Extract the (x, y) coordinate from the center of the cell holding the provided text.  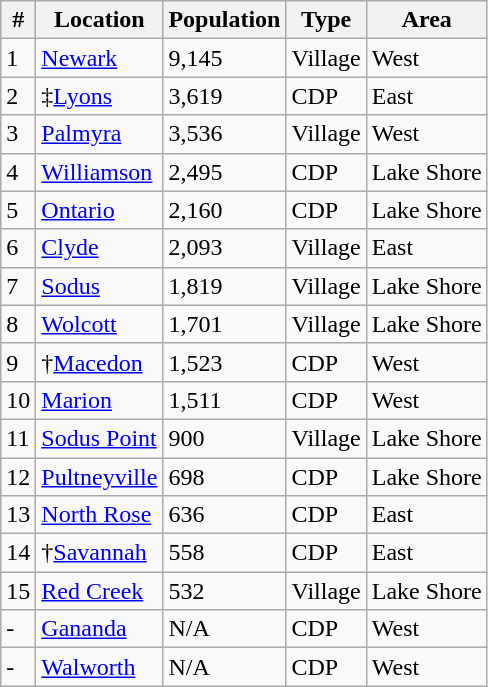
1,523 (224, 362)
North Rose (100, 515)
†Macedon (100, 362)
Marion (100, 400)
Type (326, 20)
2,093 (224, 248)
900 (224, 438)
Red Creek (100, 591)
Sodus (100, 286)
636 (224, 515)
Area (426, 20)
1,701 (224, 324)
558 (224, 553)
15 (18, 591)
3,619 (224, 96)
Newark (100, 58)
Population (224, 20)
9,145 (224, 58)
13 (18, 515)
3,536 (224, 134)
12 (18, 477)
5 (18, 210)
2,160 (224, 210)
‡Lyons (100, 96)
4 (18, 172)
6 (18, 248)
Palmyra (100, 134)
2,495 (224, 172)
10 (18, 400)
Wolcott (100, 324)
†Savannah (100, 553)
11 (18, 438)
Walworth (100, 667)
2 (18, 96)
Clyde (100, 248)
Pultneyville (100, 477)
3 (18, 134)
698 (224, 477)
9 (18, 362)
1,511 (224, 400)
Sodus Point (100, 438)
1,819 (224, 286)
1 (18, 58)
7 (18, 286)
14 (18, 553)
Williamson (100, 172)
8 (18, 324)
Location (100, 20)
Ontario (100, 210)
# (18, 20)
532 (224, 591)
Gananda (100, 629)
